From the cell containing the given text, extract its center point as (X, Y) coordinate. 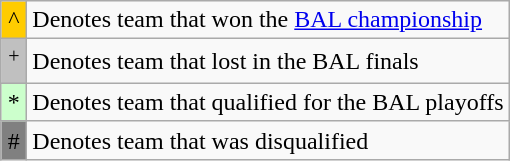
Denotes team that qualified for the BAL playoffs (268, 102)
Denotes team that was disqualified (268, 140)
+ (14, 62)
^ (14, 20)
* (14, 102)
# (14, 140)
Denotes team that lost in the BAL finals (268, 62)
Denotes team that won the BAL championship (268, 20)
